Find where the given text appears and provide that cell's center as (X, Y) coordinate. 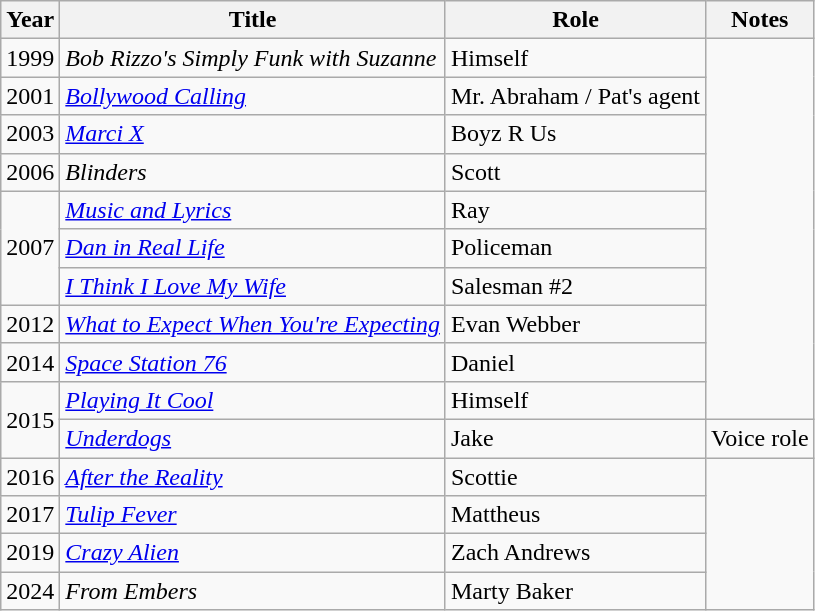
2003 (30, 134)
Policeman (575, 248)
Dan in Real Life (253, 248)
Ray (575, 210)
Salesman #2 (575, 286)
I Think I Love My Wife (253, 286)
2017 (30, 515)
Zach Andrews (575, 553)
2019 (30, 553)
Daniel (575, 362)
Underdogs (253, 438)
1999 (30, 58)
Marci X (253, 134)
Mattheus (575, 515)
2015 (30, 419)
Music and Lyrics (253, 210)
Space Station 76 (253, 362)
Scottie (575, 477)
Year (30, 20)
Marty Baker (575, 591)
Blinders (253, 172)
2006 (30, 172)
Playing It Cool (253, 400)
Crazy Alien (253, 553)
2014 (30, 362)
Notes (760, 20)
Voice role (760, 438)
Mr. Abraham / Pat's agent (575, 96)
2001 (30, 96)
What to Expect When You're Expecting (253, 324)
2024 (30, 591)
Bob Rizzo's Simply Funk with Suzanne (253, 58)
After the Reality (253, 477)
2012 (30, 324)
Jake (575, 438)
Boyz R Us (575, 134)
Bollywood Calling (253, 96)
Role (575, 20)
Title (253, 20)
2007 (30, 248)
Evan Webber (575, 324)
Scott (575, 172)
Tulip Fever (253, 515)
2016 (30, 477)
From Embers (253, 591)
